Provide the (x, y) coordinate of the cell's center where the given text is located.  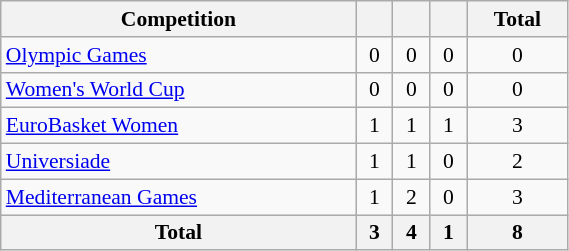
Mediterranean Games (178, 197)
4 (412, 233)
8 (518, 233)
Universiade (178, 162)
Competition (178, 19)
Women's World Cup (178, 90)
EuroBasket Women (178, 126)
Olympic Games (178, 55)
